Pinpoint the cell where the given text exists, returning its (X, Y) midpoint coordinate. 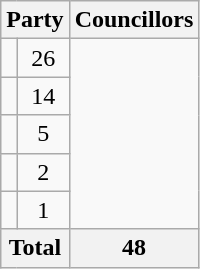
48 (134, 248)
2 (43, 172)
Total (35, 248)
26 (43, 58)
14 (43, 96)
Party (35, 20)
Councillors (134, 20)
5 (43, 134)
1 (43, 210)
